Detect which cell encompasses the target text, then output its (x, y) center coordinate. 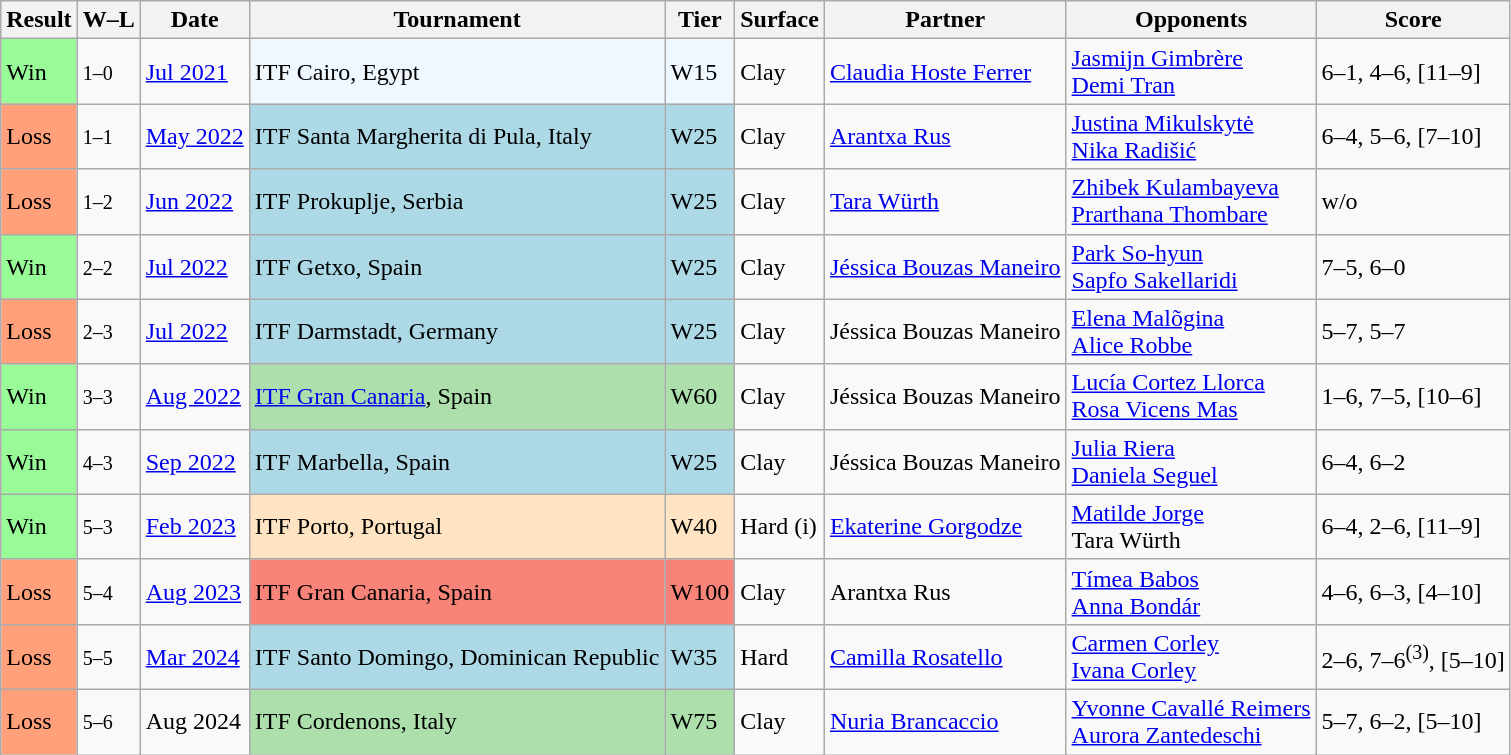
Park So-hyun Sapfo Sakellaridi (1191, 266)
Tara Würth (945, 202)
ITF Darmstadt, Germany (457, 332)
ITF Porto, Portugal (457, 526)
Partner (945, 20)
6–1, 4–6, [11–9] (1413, 72)
W15 (700, 72)
Tournament (457, 20)
Jul 2021 (194, 72)
Mar 2024 (194, 656)
Date (194, 20)
1–2 (108, 202)
Aug 2023 (194, 592)
5–3 (108, 526)
Julia Riera Daniela Seguel (1191, 462)
ITF Santo Domingo, Dominican Republic (457, 656)
4–6, 6–3, [4–10] (1413, 592)
5–5 (108, 656)
W35 (700, 656)
Yvonne Cavallé Reimers Aurora Zantedeschi (1191, 722)
Jun 2022 (194, 202)
W–L (108, 20)
Carmen Corley Ivana Corley (1191, 656)
Lucía Cortez Llorca Rosa Vicens Mas (1191, 396)
ITF Prokuplje, Serbia (457, 202)
5–7, 6–2, [5–10] (1413, 722)
Claudia Hoste Ferrer (945, 72)
Tímea Babos Anna Bondár (1191, 592)
5–7, 5–7 (1413, 332)
1–0 (108, 72)
Justina Mikulskytė Nika Radišić (1191, 136)
4–3 (108, 462)
Matilde Jorge Tara Würth (1191, 526)
Result (39, 20)
Sep 2022 (194, 462)
ITF Cordenons, Italy (457, 722)
Score (1413, 20)
Opponents (1191, 20)
2–3 (108, 332)
Aug 2022 (194, 396)
Aug 2024 (194, 722)
6–4, 6–2 (1413, 462)
5–4 (108, 592)
Tier (700, 20)
Zhibek Kulambayeva Prarthana Thombare (1191, 202)
Camilla Rosatello (945, 656)
Nuria Brancaccio (945, 722)
1–6, 7–5, [10–6] (1413, 396)
1–1 (108, 136)
May 2022 (194, 136)
ITF Getxo, Spain (457, 266)
W100 (700, 592)
Feb 2023 (194, 526)
6–4, 2–6, [11–9] (1413, 526)
ITF Santa Margherita di Pula, Italy (457, 136)
Hard (780, 656)
Elena Malõgina Alice Robbe (1191, 332)
W40 (700, 526)
W60 (700, 396)
2–6, 7–6(3), [5–10] (1413, 656)
Hard (i) (780, 526)
5–6 (108, 722)
7–5, 6–0 (1413, 266)
Ekaterine Gorgodze (945, 526)
6–4, 5–6, [7–10] (1413, 136)
ITF Marbella, Spain (457, 462)
ITF Cairo, Egypt (457, 72)
W75 (700, 722)
w/o (1413, 202)
2–2 (108, 266)
Surface (780, 20)
3–3 (108, 396)
Jasmijn Gimbrère Demi Tran (1191, 72)
